Pinpoint the cell where the given text exists, returning its (X, Y) midpoint coordinate. 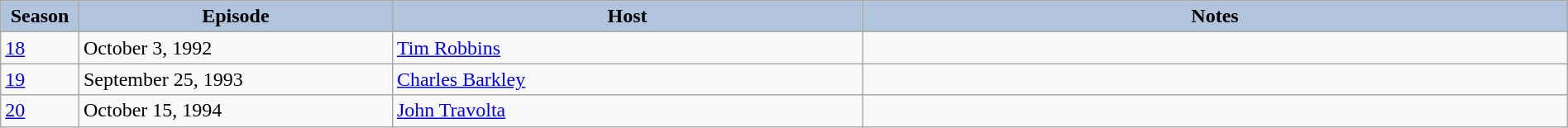
Episode (235, 17)
John Travolta (627, 111)
18 (40, 48)
September 25, 1993 (235, 79)
20 (40, 111)
Season (40, 17)
October 15, 1994 (235, 111)
October 3, 1992 (235, 48)
Host (627, 17)
Notes (1216, 17)
Charles Barkley (627, 79)
19 (40, 79)
Tim Robbins (627, 48)
